Capture the cell that displays the provided text and extract its [X, Y] central coordinate. 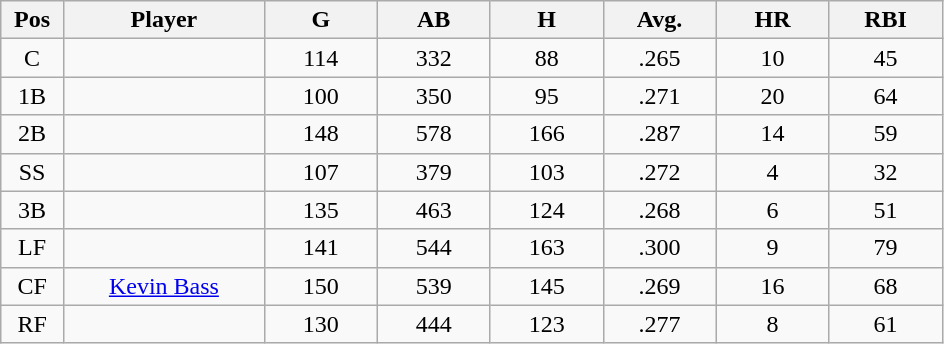
.271 [660, 96]
8 [772, 324]
2B [32, 134]
9 [772, 248]
AB [434, 20]
59 [886, 134]
20 [772, 96]
Pos [32, 20]
.272 [660, 172]
150 [320, 286]
.268 [660, 210]
.287 [660, 134]
.269 [660, 286]
14 [772, 134]
68 [886, 286]
16 [772, 286]
61 [886, 324]
CF [32, 286]
544 [434, 248]
RBI [886, 20]
G [320, 20]
6 [772, 210]
114 [320, 58]
379 [434, 172]
Player [164, 20]
32 [886, 172]
SS [32, 172]
166 [546, 134]
10 [772, 58]
103 [546, 172]
45 [886, 58]
123 [546, 324]
H [546, 20]
RF [32, 324]
107 [320, 172]
88 [546, 58]
332 [434, 58]
539 [434, 286]
64 [886, 96]
3B [32, 210]
LF [32, 248]
HR [772, 20]
578 [434, 134]
51 [886, 210]
Avg. [660, 20]
.265 [660, 58]
C [32, 58]
79 [886, 248]
463 [434, 210]
135 [320, 210]
130 [320, 324]
163 [546, 248]
.300 [660, 248]
100 [320, 96]
4 [772, 172]
350 [434, 96]
145 [546, 286]
444 [434, 324]
124 [546, 210]
95 [546, 96]
148 [320, 134]
1B [32, 96]
Kevin Bass [164, 286]
141 [320, 248]
.277 [660, 324]
